Scan for the cell matching the given text and deliver its (X, Y) coordinate at center. 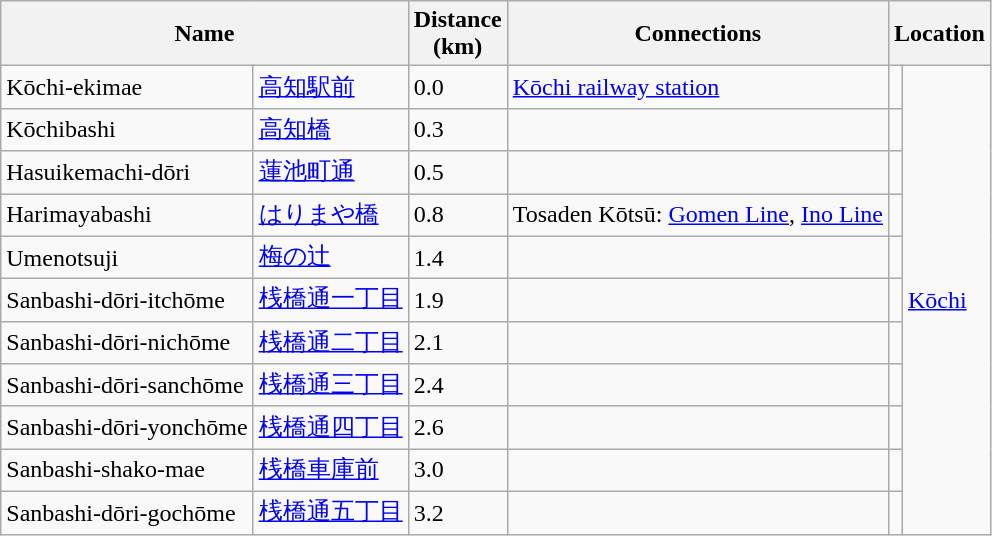
桟橋通三丁目 (330, 386)
桟橋通四丁目 (330, 428)
3.0 (458, 470)
Kōchi (946, 300)
Sanbashi-dōri-nichōme (127, 342)
Tosaden Kōtsū: Gomen Line, Ino Line (698, 216)
桟橋通二丁目 (330, 342)
梅の辻 (330, 258)
Sanbashi-dōri-sanchōme (127, 386)
はりまや橋 (330, 216)
Connections (698, 34)
2.6 (458, 428)
Kōchibashi (127, 130)
0.5 (458, 172)
Sanbashi-dōri-gochōme (127, 512)
桟橋通一丁目 (330, 300)
1.9 (458, 300)
Sanbashi-dōri-itchōme (127, 300)
Hasuikemachi-dōri (127, 172)
0.8 (458, 216)
高知橋 (330, 130)
0.3 (458, 130)
Distance(km) (458, 34)
1.4 (458, 258)
桟橋車庫前 (330, 470)
Location (940, 34)
Name (204, 34)
Kōchi railway station (698, 88)
Sanbashi-shako-mae (127, 470)
蓮池町通 (330, 172)
2.4 (458, 386)
Kōchi-ekimae (127, 88)
0.0 (458, 88)
Sanbashi-dōri-yonchōme (127, 428)
Harimayabashi (127, 216)
Umenotsuji (127, 258)
3.2 (458, 512)
桟橋通五丁目 (330, 512)
2.1 (458, 342)
高知駅前 (330, 88)
